Return the [X, Y] coordinate for the center point of the cell that contains the specified text.  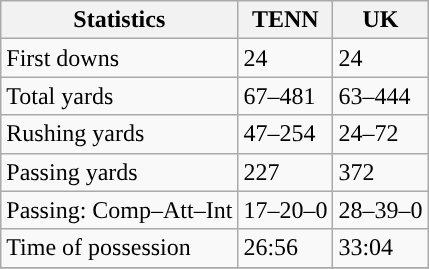
UK [380, 20]
Time of possession [120, 248]
33:04 [380, 248]
TENN [286, 20]
First downs [120, 58]
47–254 [286, 134]
227 [286, 172]
Passing yards [120, 172]
26:56 [286, 248]
Statistics [120, 20]
67–481 [286, 96]
Passing: Comp–Att–Int [120, 210]
17–20–0 [286, 210]
24–72 [380, 134]
Rushing yards [120, 134]
28–39–0 [380, 210]
Total yards [120, 96]
63–444 [380, 96]
372 [380, 172]
